Return (X, Y) of the center of cell containing provided text 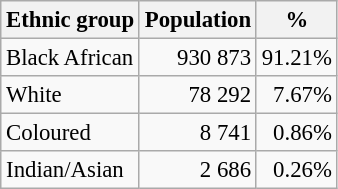
7.67% (296, 95)
% (296, 20)
0.26% (296, 170)
930 873 (198, 58)
2 686 (198, 170)
Coloured (70, 133)
Population (198, 20)
8 741 (198, 133)
White (70, 95)
0.86% (296, 133)
Black African (70, 58)
Ethnic group (70, 20)
Indian/Asian (70, 170)
91.21% (296, 58)
78 292 (198, 95)
